Identify which cell holds the provided text, then report its (x, y) central coordinate. 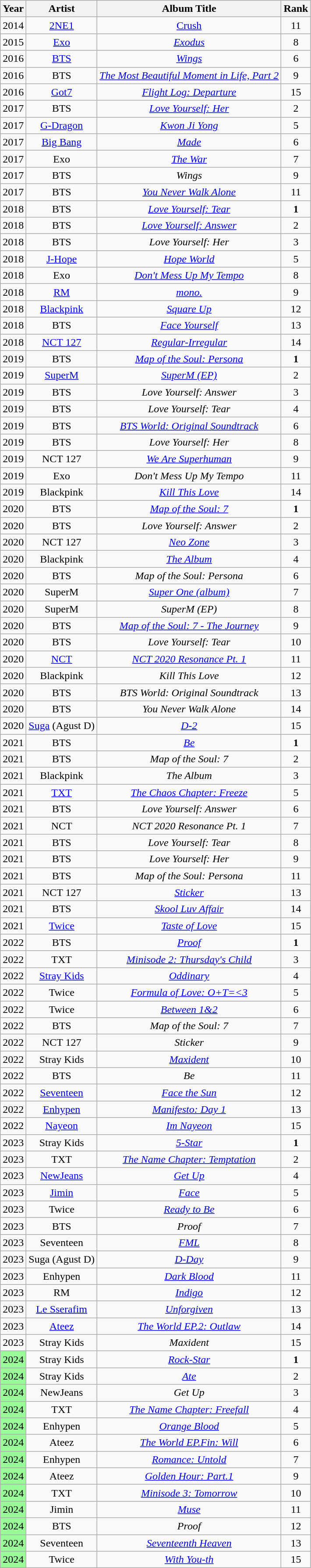
2NE1 (62, 25)
The Chaos Chapter: Freeze (189, 793)
The War (189, 159)
Flight Log: Departure (189, 92)
Im Nayeon (189, 1126)
The World EP.2: Outlaw (189, 1326)
Formula of Love: O+T=<3 (189, 992)
Golden Hour: Part.1 (189, 1476)
The Name Chapter: Freefall (189, 1409)
Exodus (189, 42)
Ate (189, 1376)
D-2 (189, 726)
Face (189, 1193)
Big Bang (62, 142)
The Name Chapter: Temptation (189, 1159)
Face Yourself (189, 326)
Made (189, 142)
G-Dragon (62, 125)
Hope World (189, 259)
Crush (189, 25)
Nayeon (62, 1126)
Kwon Ji Yong (189, 125)
Face the Sun (189, 1093)
mono. (189, 292)
Orange Blood (189, 1426)
D-Day (189, 1259)
Muse (189, 1509)
Skool Luv Affair (189, 909)
Dark Blood (189, 1276)
Got7 (62, 92)
Indigo (189, 1293)
Minisode 3: Tomorrow (189, 1493)
2015 (13, 42)
Super One (album) (189, 592)
Year (13, 9)
Seventeenth Heaven (189, 1543)
We Are Superhuman (189, 459)
Neo Zone (189, 542)
With You-th (189, 1560)
Minisode 2: Thursday's Child (189, 959)
5-Star (189, 1143)
Map of the Soul: 7 - The Journey (189, 626)
Rank (296, 9)
Between 1&2 (189, 1009)
Album Title (189, 9)
Unforgiven (189, 1310)
J-Hope (62, 259)
The Most Beautiful Moment in Life, Part 2 (189, 75)
Taste of Love (189, 926)
Oddinary (189, 976)
Regular-Irregular (189, 342)
FML (189, 1242)
Le Sserafim (62, 1310)
2014 (13, 25)
Romance: Untold (189, 1459)
The World EP.Fin: Will (189, 1443)
Artist (62, 9)
Ready to Be (189, 1209)
Manifesto: Day 1 (189, 1109)
Square Up (189, 309)
Rock-Star (189, 1359)
